Search for the cell housing the specified text and yield its [x, y] center coordinate. 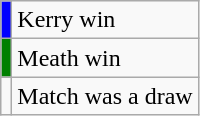
Match was a draw [105, 96]
Kerry win [105, 20]
Meath win [105, 58]
